Search for the cell housing the specified text and yield its [X, Y] center coordinate. 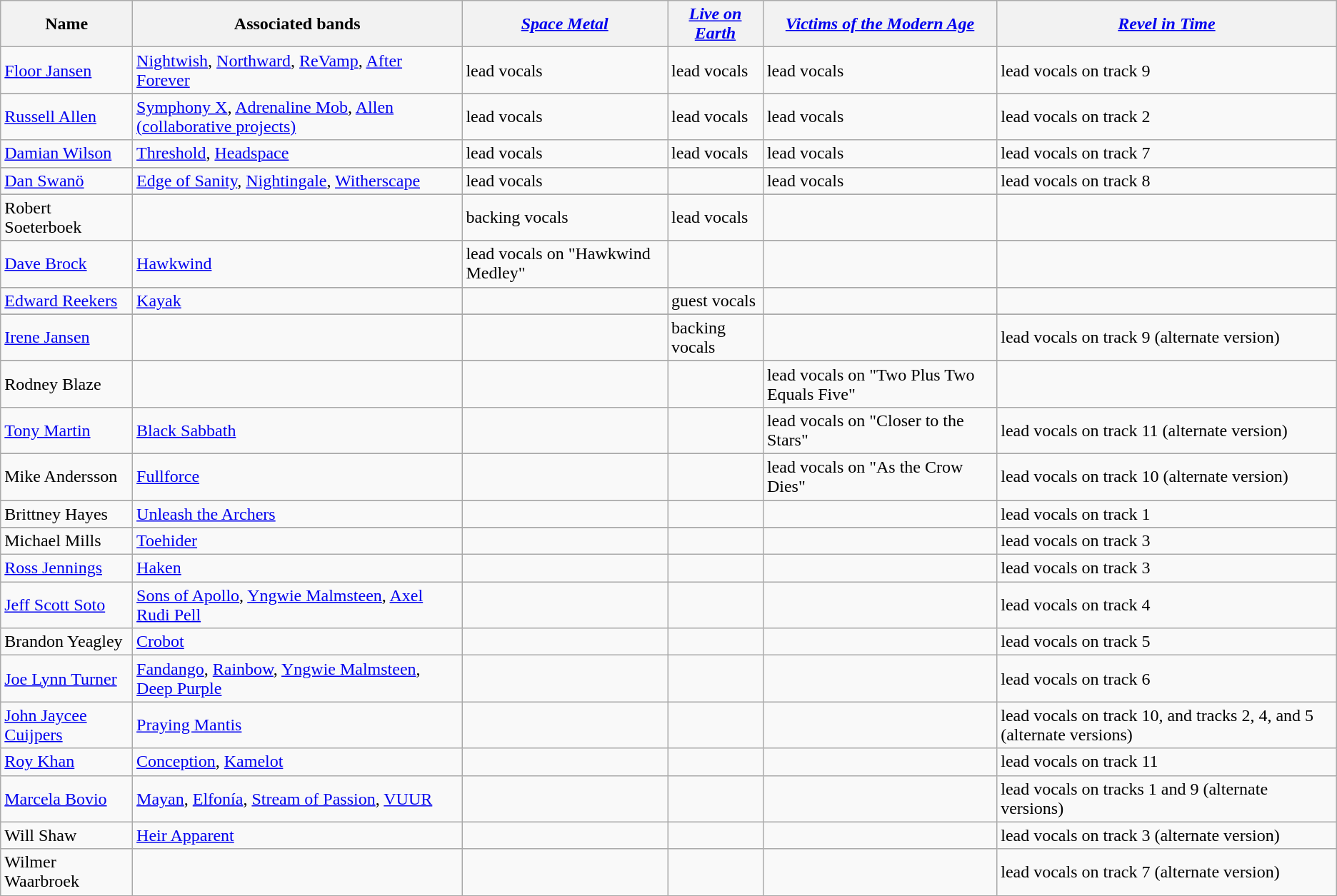
lead vocals on track 6 [1167, 678]
lead vocals on track 10 (alternate version) [1167, 477]
lead vocals on "Two Plus Two Equals Five" [880, 384]
lead vocals on track 4 [1167, 605]
lead vocals on track 5 [1167, 642]
Praying Mantis [297, 725]
lead vocals on track 3 (alternate version) [1167, 835]
lead vocals on "Closer to the Stars" [880, 430]
Tony Martin [67, 430]
Fullforce [297, 477]
guest vocals [716, 301]
Mayan, Elfonía, Stream of Passion, VUUR [297, 798]
lead vocals on track 9 (alternate version) [1167, 337]
Floor Jansen [67, 70]
Space Metal [565, 24]
lead vocals on "As the Crow Dies" [880, 477]
lead vocals on track 2 [1167, 117]
Heir Apparent [297, 835]
lead vocals on track 1 [1167, 513]
lead vocals on "Hawkwind Medley" [565, 264]
Hawkwind [297, 264]
Irene Jansen [67, 337]
Wilmer Waarbroek [67, 872]
Edge of Sanity, Nightingale, Witherscape [297, 181]
Brittney Hayes [67, 513]
Fandango, Rainbow, Yngwie Malmsteen, Deep Purple [297, 678]
Will Shaw [67, 835]
Crobot [297, 642]
lead vocals on tracks 1 and 9 (alternate versions) [1167, 798]
Associated bands [297, 24]
John Jaycee Cuijpers [67, 725]
Nightwish, Northward, ReVamp, After Forever [297, 70]
Unleash the Archers [297, 513]
Dan Swanö [67, 181]
lead vocals on track 7 [1167, 153]
Sons of Apollo, Yngwie Malmsteen, Axel Rudi Pell [297, 605]
lead vocals on track 8 [1167, 181]
Haken [297, 568]
Revel in Time [1167, 24]
Kayak [297, 301]
Jeff Scott Soto [67, 605]
Brandon Yeagley [67, 642]
Marcela Bovio [67, 798]
lead vocals on track 11 (alternate version) [1167, 430]
Toehider [297, 541]
Victims of the Modern Age [880, 24]
lead vocals on track 7 (alternate version) [1167, 872]
Conception, Kamelot [297, 762]
Edward Reekers [67, 301]
Live on Earth [716, 24]
Black Sabbath [297, 430]
Dave Brock [67, 264]
Michael Mills [67, 541]
Threshold, Headspace [297, 153]
Roy Khan [67, 762]
Robert Soeterboek [67, 217]
lead vocals on track 11 [1167, 762]
Mike Andersson [67, 477]
Ross Jennings [67, 568]
lead vocals on track 9 [1167, 70]
Rodney Blaze [67, 384]
Damian Wilson [67, 153]
Name [67, 24]
lead vocals on track 10, and tracks 2, 4, and 5 (alternate versions) [1167, 725]
Joe Lynn Turner [67, 678]
Symphony X, Adrenaline Mob, Allen (collaborative projects) [297, 117]
Russell Allen [67, 117]
